Pinpoint the cell where the given text exists, returning its [x, y] midpoint coordinate. 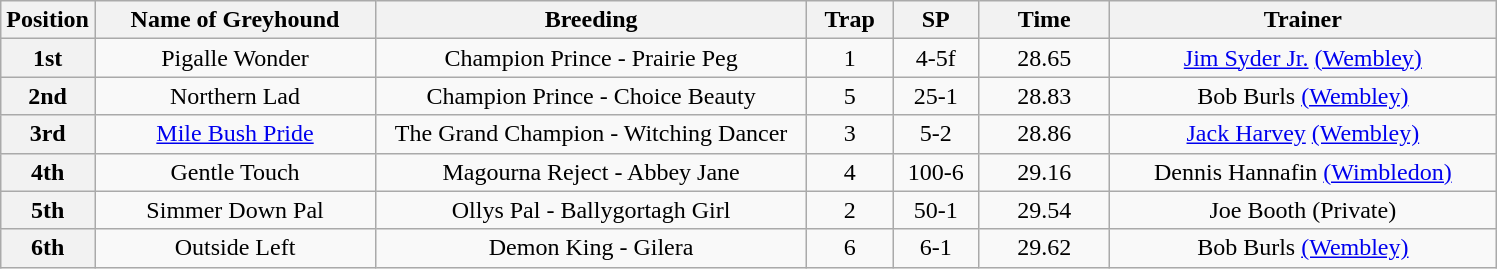
Champion Prince - Prairie Peg [592, 58]
29.62 [1044, 248]
28.65 [1044, 58]
Breeding [592, 20]
Dennis Hannafin (Wimbledon) [1303, 172]
Demon King - Gilera [592, 248]
Pigalle Wonder [234, 58]
28.86 [1044, 134]
The Grand Champion - Witching Dancer [592, 134]
Jim Syder Jr. (Wembley) [1303, 58]
29.16 [1044, 172]
Champion Prince - Choice Beauty [592, 96]
4 [850, 172]
Simmer Down Pal [234, 210]
50-1 [936, 210]
5 [850, 96]
Ollys Pal - Ballygortagh Girl [592, 210]
25-1 [936, 96]
Position [48, 20]
6-1 [936, 248]
100-6 [936, 172]
Gentle Touch [234, 172]
Magourna Reject - Abbey Jane [592, 172]
Mile Bush Pride [234, 134]
SP [936, 20]
1st [48, 58]
Joe Booth (Private) [1303, 210]
6 [850, 248]
5th [48, 210]
3rd [48, 134]
Time [1044, 20]
Trainer [1303, 20]
Trap [850, 20]
Jack Harvey (Wembley) [1303, 134]
Northern Lad [234, 96]
4th [48, 172]
5-2 [936, 134]
1 [850, 58]
Name of Greyhound [234, 20]
4-5f [936, 58]
2nd [48, 96]
3 [850, 134]
29.54 [1044, 210]
6th [48, 248]
Outside Left [234, 248]
2 [850, 210]
28.83 [1044, 96]
